Return [x, y] of the center of cell containing provided text 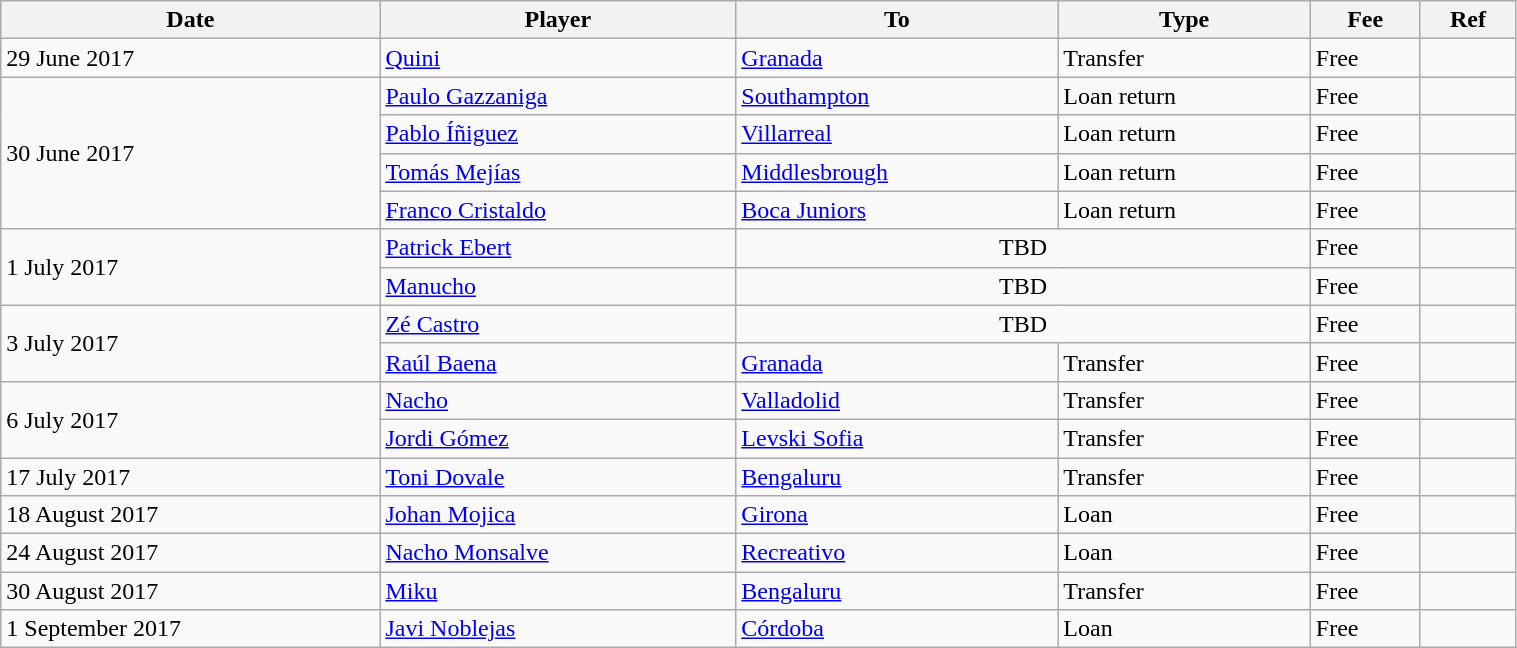
Girona [897, 515]
Miku [558, 591]
Villarreal [897, 134]
Patrick Ebert [558, 248]
To [897, 20]
Nacho Monsalve [558, 553]
Type [1184, 20]
30 June 2017 [190, 153]
29 June 2017 [190, 58]
Jordi Gómez [558, 438]
1 September 2017 [190, 629]
Levski Sofia [897, 438]
Boca Juniors [897, 210]
3 July 2017 [190, 343]
Raúl Baena [558, 362]
18 August 2017 [190, 515]
17 July 2017 [190, 477]
30 August 2017 [190, 591]
Pablo Íñiguez [558, 134]
Tomás Mejías [558, 172]
Manucho [558, 286]
6 July 2017 [190, 419]
Player [558, 20]
1 July 2017 [190, 267]
Middlesbrough [897, 172]
Recreativo [897, 553]
Zé Castro [558, 324]
Quini [558, 58]
Toni Dovale [558, 477]
Johan Mojica [558, 515]
Ref [1468, 20]
Valladolid [897, 400]
Fee [1365, 20]
Franco Cristaldo [558, 210]
Javi Noblejas [558, 629]
Córdoba [897, 629]
Nacho [558, 400]
Paulo Gazzaniga [558, 96]
Southampton [897, 96]
24 August 2017 [190, 553]
Date [190, 20]
